Locate the cell with the specified text and output its [X, Y] center coordinate. 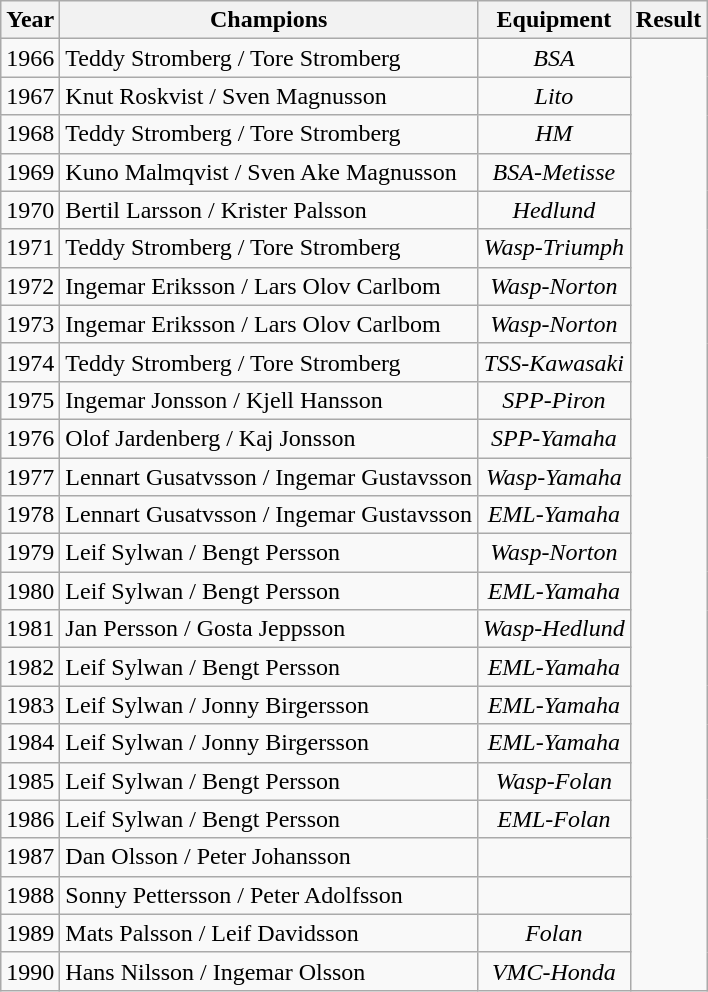
1984 [30, 743]
Hedlund [554, 210]
1980 [30, 591]
1977 [30, 477]
Wasp-Yamaha [554, 477]
EML-Folan [554, 819]
SPP-Yamaha [554, 438]
Year [30, 20]
Wasp-Triumph [554, 248]
1990 [30, 971]
SPP-Piron [554, 400]
1974 [30, 362]
Equipment [554, 20]
Bertil Larsson / Krister Palsson [269, 210]
1972 [30, 286]
1968 [30, 134]
Lito [554, 96]
Kuno Malmqvist / Sven Ake Magnusson [269, 172]
Sonny Pettersson / Peter Adolfsson [269, 895]
1973 [30, 324]
Olof Jardenberg / Kaj Jonsson [269, 438]
Mats Palsson / Leif Davidsson [269, 933]
Ingemar Jonsson / Kjell Hansson [269, 400]
1987 [30, 857]
Folan [554, 933]
BSA [554, 58]
1966 [30, 58]
Result [668, 20]
1979 [30, 553]
1967 [30, 96]
BSA-Metisse [554, 172]
Dan Olsson / Peter Johansson [269, 857]
Jan Persson / Gosta Jeppsson [269, 629]
Wasp-Hedlund [554, 629]
1982 [30, 667]
1975 [30, 400]
1978 [30, 515]
1970 [30, 210]
1986 [30, 819]
Wasp-Folan [554, 781]
VMC-Honda [554, 971]
1989 [30, 933]
Champions [269, 20]
TSS-Kawasaki [554, 362]
1985 [30, 781]
HM [554, 134]
1988 [30, 895]
1971 [30, 248]
Knut Roskvist / Sven Magnusson [269, 96]
1969 [30, 172]
1976 [30, 438]
1983 [30, 705]
Hans Nilsson / Ingemar Olsson [269, 971]
1981 [30, 629]
